From the cell containing the given text, extract its center point as (x, y) coordinate. 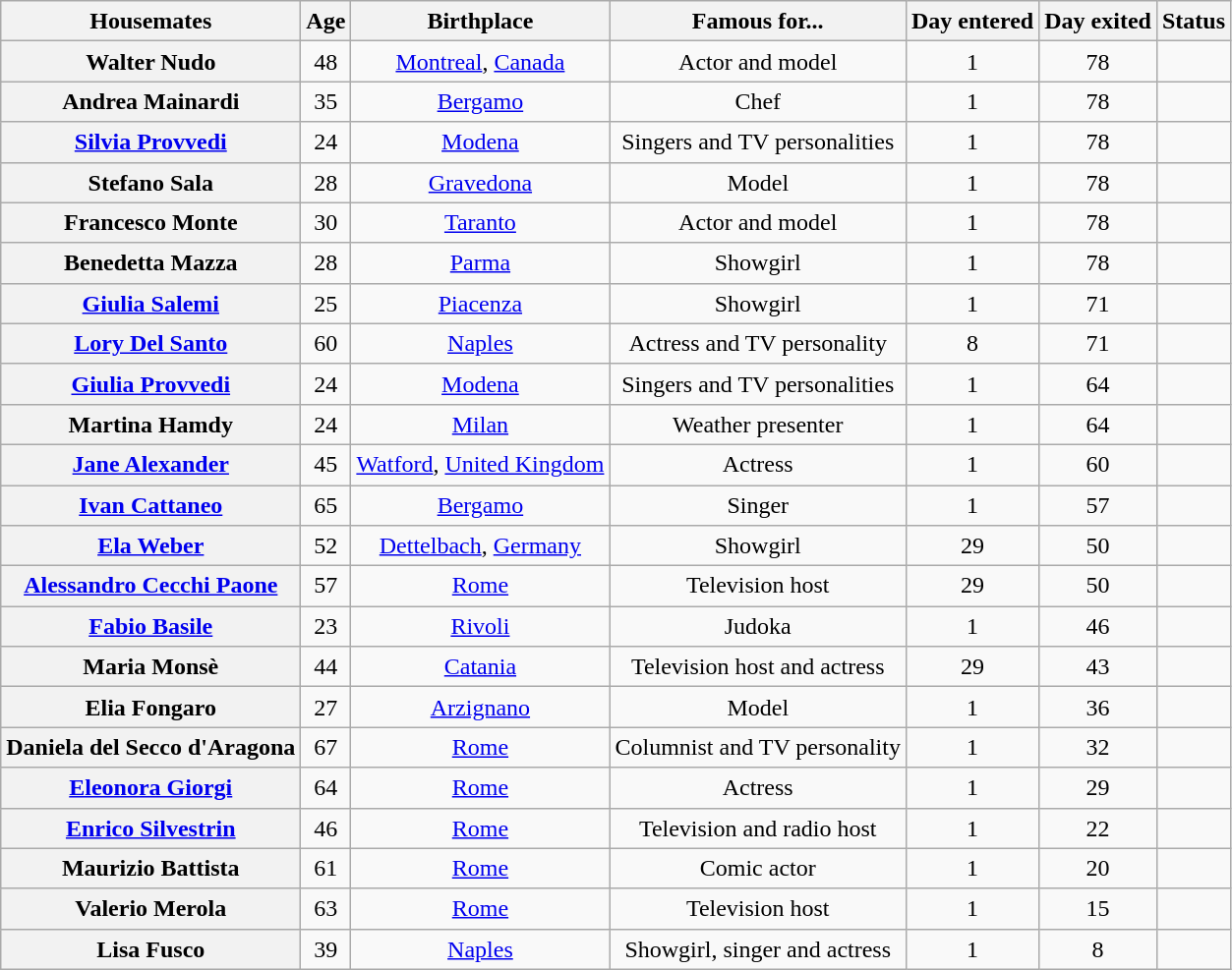
Milan (480, 425)
67 (326, 747)
Arzignano (480, 708)
Giulia Provvedi (151, 383)
15 (1098, 908)
Catania (480, 666)
63 (326, 908)
Andrea Mainardi (151, 102)
Walter Nudo (151, 61)
27 (326, 708)
Martina Hamdy (151, 425)
Fabio Basile (151, 627)
Singer (758, 505)
Rivoli (480, 627)
Television host and actress (758, 666)
Piacenza (480, 303)
25 (326, 303)
Maria Monsè (151, 666)
Housemates (151, 22)
Gravedona (480, 183)
Columnist and TV personality (758, 747)
Eleonora Giorgi (151, 788)
Daniela del Secco d'Aragona (151, 747)
36 (1098, 708)
Francesco Monte (151, 222)
44 (326, 666)
Lory Del Santo (151, 344)
22 (1098, 827)
Birthplace (480, 22)
Actress and TV personality (758, 344)
35 (326, 102)
43 (1098, 666)
Weather presenter (758, 425)
Giulia Salemi (151, 303)
65 (326, 505)
Watford, United Kingdom (480, 464)
Benedetta Mazza (151, 263)
Silvia Provvedi (151, 142)
30 (326, 222)
Ivan Cattaneo (151, 505)
32 (1098, 747)
39 (326, 949)
Maurizio Battista (151, 869)
Parma (480, 263)
Taranto (480, 222)
Lisa Fusco (151, 949)
Valerio Merola (151, 908)
Stefano Sala (151, 183)
45 (326, 464)
Ela Weber (151, 546)
Famous for... (758, 22)
52 (326, 546)
Status (1194, 22)
Age (326, 22)
Jane Alexander (151, 464)
Enrico Silvestrin (151, 827)
Judoka (758, 627)
Comic actor (758, 869)
20 (1098, 869)
Television and radio host (758, 827)
Montreal, Canada (480, 61)
23 (326, 627)
Alessandro Cecchi Paone (151, 586)
61 (326, 869)
Showgirl, singer and actress (758, 949)
Dettelbach, Germany (480, 546)
48 (326, 61)
Day exited (1098, 22)
Day entered (971, 22)
Chef (758, 102)
Elia Fongaro (151, 708)
